Scan for the cell matching the given text and deliver its [x, y] coordinate at center. 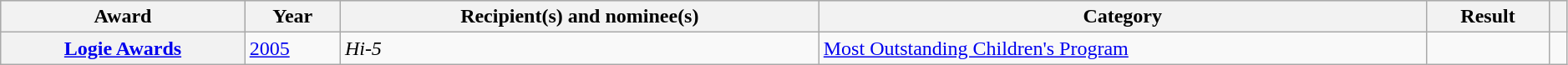
Result [1488, 17]
Year [292, 17]
Category [1123, 17]
Most Outstanding Children's Program [1123, 48]
Award [123, 17]
Hi-5 [580, 48]
Recipient(s) and nominee(s) [580, 17]
Logie Awards [123, 48]
2005 [292, 48]
